Return (x, y) of the center of cell containing provided text 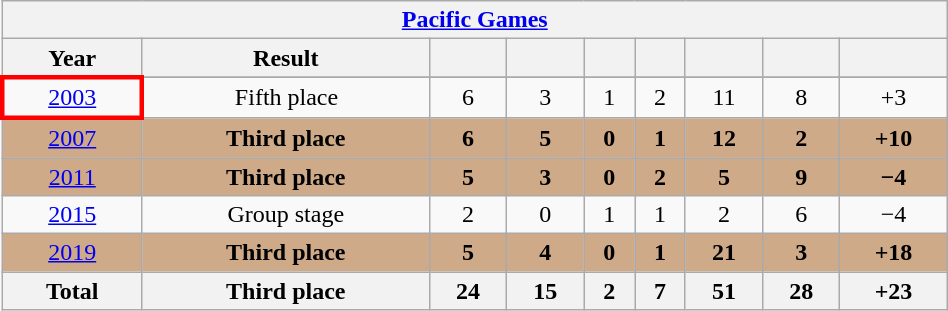
2011 (72, 177)
+23 (894, 291)
7 (660, 291)
2015 (72, 215)
51 (724, 291)
4 (546, 253)
Pacific Games (474, 20)
21 (724, 253)
Group stage (286, 215)
28 (802, 291)
11 (724, 98)
Result (286, 58)
2007 (72, 138)
2019 (72, 253)
+18 (894, 253)
24 (468, 291)
Total (72, 291)
8 (802, 98)
+3 (894, 98)
Fifth place (286, 98)
2003 (72, 98)
9 (802, 177)
12 (724, 138)
Year (72, 58)
15 (546, 291)
+10 (894, 138)
